Return [X, Y] of the center of cell containing provided text 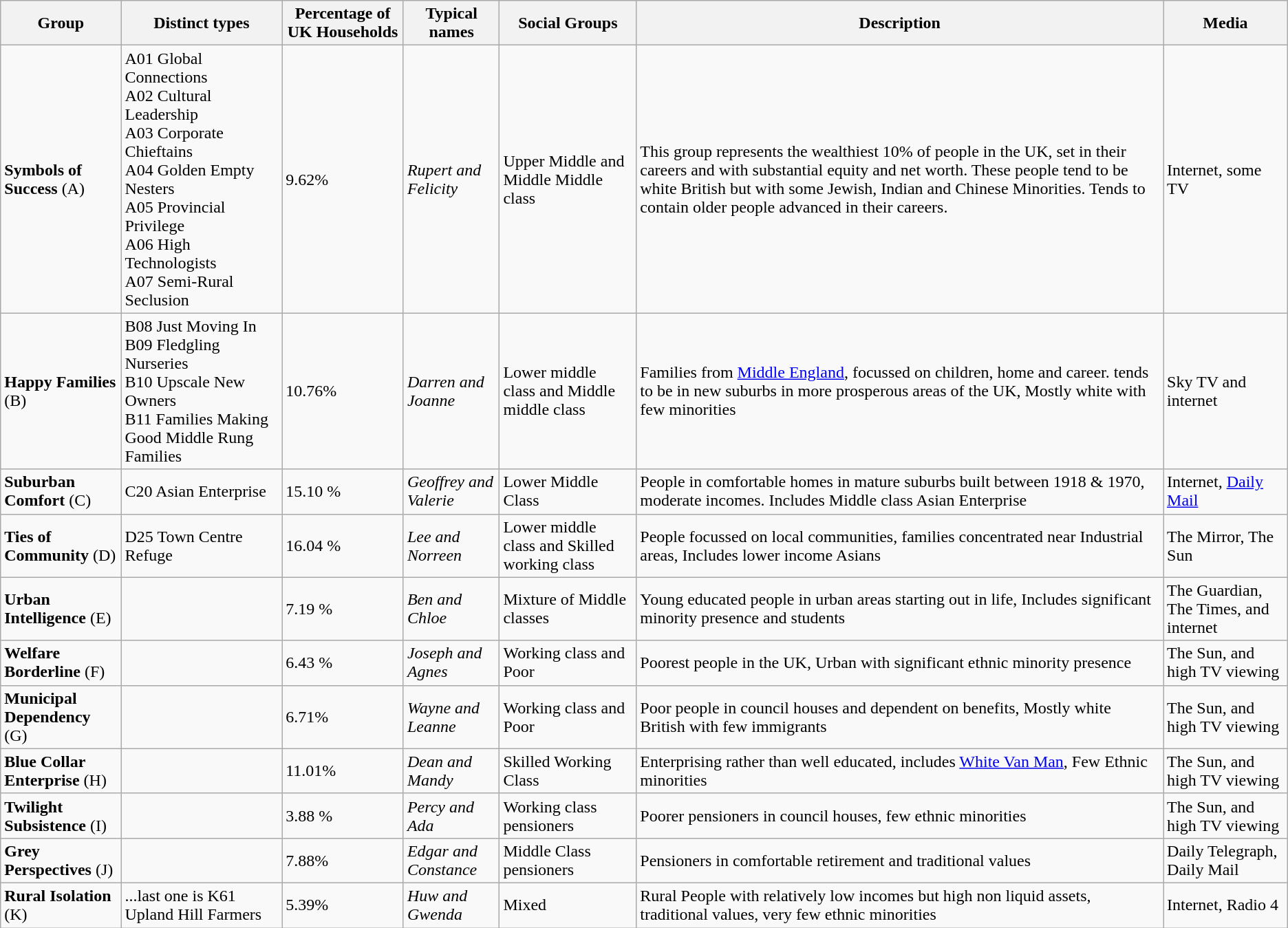
People in comfortable homes in mature suburbs built between 1918 & 1970, moderate incomes. Includes Middle class Asian Enterprise [900, 491]
...last one is K61 Upland Hill Farmers [202, 905]
Municipal Dependency (G) [61, 717]
Upper Middle and Middle Middle class [568, 179]
Rupert and Felicity [451, 179]
Sky TV and internet [1226, 391]
People focussed on local communities, families concentrated near Industrial areas, Includes lower income Asians [900, 546]
Description [900, 23]
Happy Families (B) [61, 391]
Internet, Radio 4 [1226, 905]
6.43 % [343, 663]
Lower middle class and Middle middle class [568, 391]
Mixture of Middle classes [568, 609]
B08 Just Moving InB09 Fledgling NurseriesB10 Upscale New OwnersB11 Families Making Good Middle Rung Families [202, 391]
Twilight Subsistence (I) [61, 816]
Symbols of Success (A) [61, 179]
The Guardian, The Times, and internet [1226, 609]
Lower Middle Class [568, 491]
16.04 % [343, 546]
Urban Intelligence (E) [61, 609]
Grey Perspectives (J) [61, 860]
5.39% [343, 905]
Group [61, 23]
Rural Isolation (K) [61, 905]
Joseph and Agnes [451, 663]
Social Groups [568, 23]
Geoffrey and Valerie [451, 491]
Internet, some TV [1226, 179]
Enterprising rather than well educated, includes White Van Man, Few Ethnic minorities [900, 770]
Dean and Mandy [451, 770]
Media [1226, 23]
Mixed [568, 905]
Percentage of UK Households [343, 23]
7.19 % [343, 609]
Pensioners in comfortable retirement and traditional values [900, 860]
Skilled Working Class [568, 770]
7.88% [343, 860]
Lower middle class and Skilled working class [568, 546]
Percy and Ada [451, 816]
The Mirror, The Sun [1226, 546]
Poor people in council houses and dependent on benefits, Mostly white British with few immigrants [900, 717]
15.10 % [343, 491]
Suburban Comfort (C) [61, 491]
Daily Telegraph, Daily Mail [1226, 860]
C20 Asian Enterprise [202, 491]
Young educated people in urban areas starting out in life, Includes significant minority presence and students [900, 609]
Ben and Chloe [451, 609]
Middle Class pensioners [568, 860]
Lee and Norreen [451, 546]
Poorer pensioners in council houses, few ethnic minorities [900, 816]
Working class pensioners [568, 816]
Internet, Daily Mail [1226, 491]
Edgar and Constance [451, 860]
6.71% [343, 717]
Distinct types [202, 23]
Poorest people in the UK, Urban with significant ethnic minority presence [900, 663]
9.62% [343, 179]
Rural People with relatively low incomes but high non liquid assets, traditional values, very few ethnic minorities [900, 905]
D25 Town Centre Refuge [202, 546]
Wayne and Leanne [451, 717]
Darren and Joanne [451, 391]
Blue Collar Enterprise (H) [61, 770]
10.76% [343, 391]
11.01% [343, 770]
Welfare Borderline (F) [61, 663]
Typical names [451, 23]
3.88 % [343, 816]
Ties of Community (D) [61, 546]
Huw and Gwenda [451, 905]
